Locate the cell with the specified text and output its [X, Y] center coordinate. 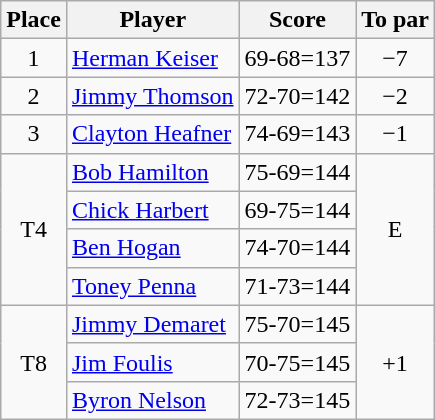
−1 [396, 134]
Clayton Heafner [152, 134]
T8 [34, 362]
Jimmy Demaret [152, 324]
−7 [396, 58]
Toney Penna [152, 286]
75-70=145 [298, 324]
69-75=144 [298, 210]
Place [34, 20]
69-68=137 [298, 58]
Score [298, 20]
71-73=144 [298, 286]
Bob Hamilton [152, 172]
Herman Keiser [152, 58]
2 [34, 96]
T4 [34, 229]
74-70=144 [298, 248]
−2 [396, 96]
Jimmy Thomson [152, 96]
Player [152, 20]
Jim Foulis [152, 362]
72-70=142 [298, 96]
Chick Harbert [152, 210]
70-75=145 [298, 362]
Ben Hogan [152, 248]
1 [34, 58]
74-69=143 [298, 134]
To par [396, 20]
Byron Nelson [152, 400]
E [396, 229]
3 [34, 134]
+1 [396, 362]
72-73=145 [298, 400]
75-69=144 [298, 172]
